Pinpoint the cell where the given text exists, returning its (X, Y) midpoint coordinate. 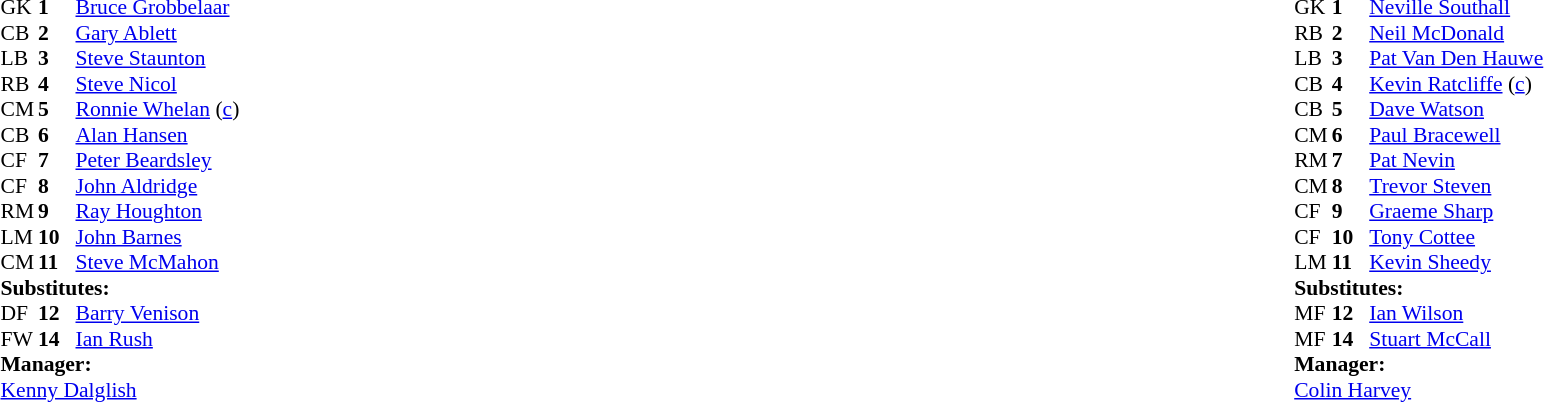
Neil McDonald (1456, 33)
Dave Watson (1456, 109)
Ian Rush (158, 339)
Trevor Steven (1456, 186)
Peter Beardsley (158, 161)
Ronnie Whelan (c) (158, 109)
John Barnes (158, 237)
Kevin Ratcliffe (c) (1456, 84)
Ian Wilson (1456, 313)
Steve McMahon (158, 263)
Stuart McCall (1456, 339)
DF (19, 313)
John Aldridge (158, 186)
Barry Venison (158, 313)
Gary Ablett (158, 33)
FW (19, 339)
Steve Nicol (158, 84)
Ray Houghton (158, 211)
Tony Cottee (1456, 237)
Paul Bracewell (1456, 135)
Steve Staunton (158, 59)
Pat Van Den Hauwe (1456, 59)
Alan Hansen (158, 135)
Graeme Sharp (1456, 211)
Kevin Sheedy (1456, 263)
Pat Nevin (1456, 161)
